Provide the [X, Y] coordinate of the cell's center where the given text is located.  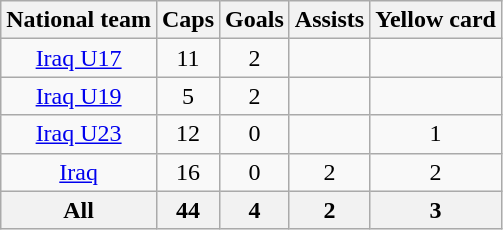
Goals [255, 20]
Iraq [79, 172]
16 [188, 172]
Iraq U19 [79, 96]
3 [436, 210]
All [79, 210]
Iraq U23 [79, 134]
5 [188, 96]
Iraq U17 [79, 58]
1 [436, 134]
4 [255, 210]
11 [188, 58]
Caps [188, 20]
12 [188, 134]
44 [188, 210]
Yellow card [436, 20]
National team [79, 20]
Assists [329, 20]
